Locate the cell with the specified text and output its (X, Y) center coordinate. 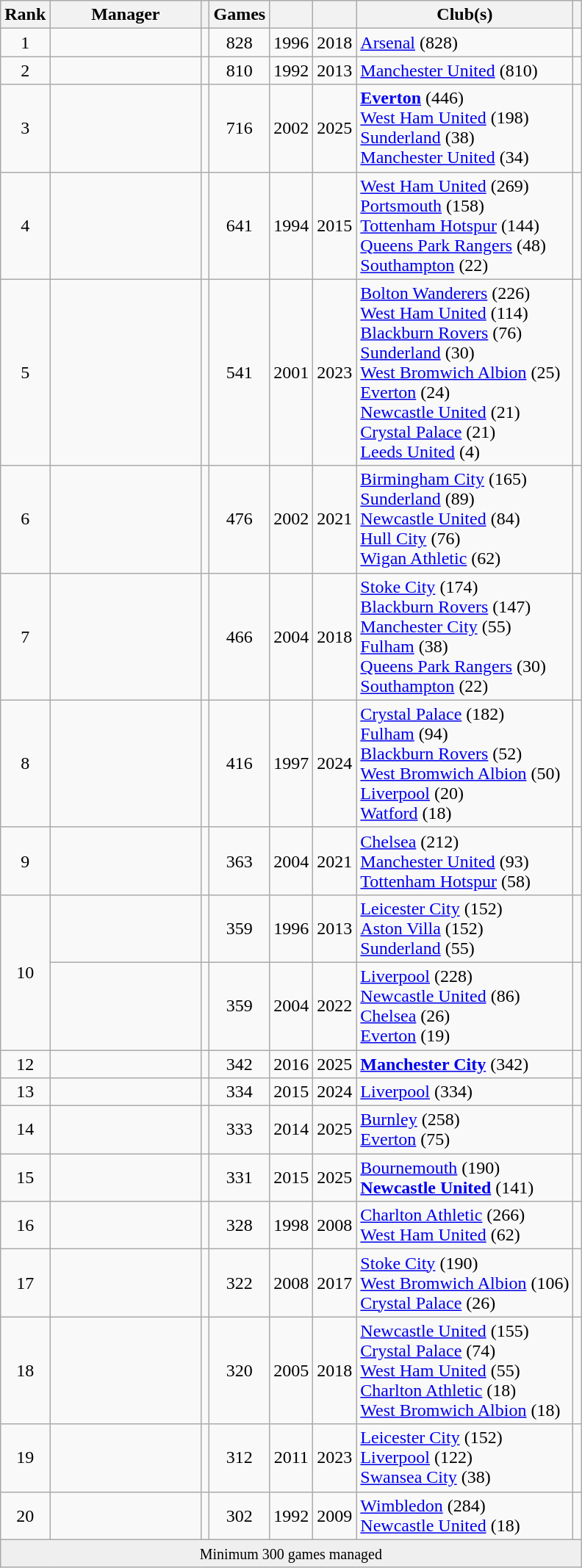
16 (25, 1225)
2001 (291, 372)
2005 (291, 1370)
334 (240, 1092)
Everton (446)West Ham United (198)Sunderland (38)Manchester United (34) (464, 128)
14 (25, 1130)
Charlton Athletic (266)West Ham United (62) (464, 1225)
328 (240, 1225)
Rank (25, 15)
333 (240, 1130)
2022 (335, 1006)
3 (25, 128)
342 (240, 1064)
1998 (291, 1225)
Arsenal (828) (464, 43)
12 (25, 1064)
2016 (291, 1064)
2 (25, 71)
Newcastle United (155)Crystal Palace (74)West Ham United (55)Charlton Athletic (18)West Bromwich Albion (18) (464, 1370)
Games (240, 15)
476 (240, 519)
641 (240, 225)
Leicester City (152)Aston Villa (152)Sunderland (55) (464, 928)
416 (240, 764)
Liverpool (334) (464, 1092)
302 (240, 1516)
Birmingham City (165)Sunderland (89)Newcastle United (84)Hull City (76)Wigan Athletic (62) (464, 519)
8 (25, 764)
Minimum 300 games managed (291, 1553)
Manchester City (342) (464, 1064)
9 (25, 861)
1 (25, 43)
Crystal Palace (182)Fulham (94)Blackburn Rovers (52)West Bromwich Albion (50)Liverpool (20)Watford (18) (464, 764)
19 (25, 1458)
18 (25, 1370)
20 (25, 1516)
331 (240, 1178)
363 (240, 861)
716 (240, 128)
320 (240, 1370)
Stoke City (190)West Bromwich Albion (106)Crystal Palace (26) (464, 1283)
5 (25, 372)
Burnley (258)Everton (75) (464, 1130)
810 (240, 71)
Wimbledon (284)Newcastle United (18) (464, 1516)
10 (25, 972)
7 (25, 636)
Manchester United (810) (464, 71)
Leicester City (152)Liverpool (122)Swansea City (38) (464, 1458)
2017 (335, 1283)
15 (25, 1178)
Club(s) (464, 15)
2011 (291, 1458)
West Ham United (269)Portsmouth (158)Tottenham Hotspur (144)Queens Park Rangers (48)Southampton (22) (464, 225)
6 (25, 519)
4 (25, 225)
Bournemouth (190)Newcastle United (141) (464, 1178)
541 (240, 372)
828 (240, 43)
2009 (335, 1516)
Chelsea (212)Manchester United (93)Tottenham Hotspur (58) (464, 861)
466 (240, 636)
1997 (291, 764)
Stoke City (174)Blackburn Rovers (147)Manchester City (55)Fulham (38)Queens Park Rangers (30)Southampton (22) (464, 636)
2014 (291, 1130)
Liverpool (228)Newcastle United (86)Chelsea (26)Everton (19) (464, 1006)
Manager (126, 15)
322 (240, 1283)
13 (25, 1092)
1994 (291, 225)
17 (25, 1283)
312 (240, 1458)
